Extract the [X, Y] coordinate from the center of the cell holding the provided text.  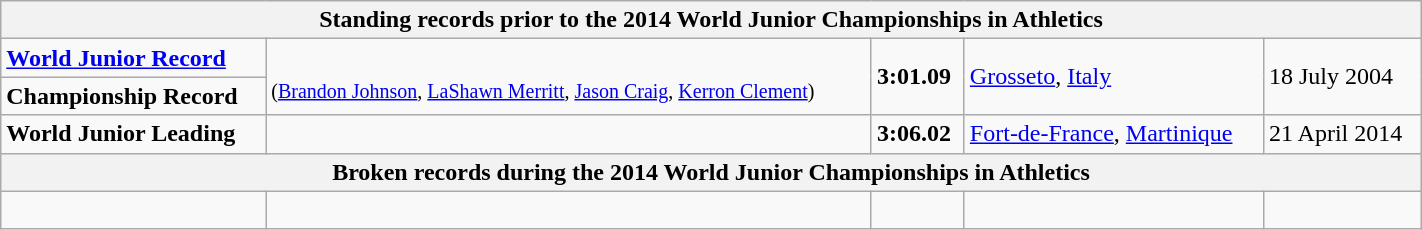
Grosseto, Italy [1114, 77]
Standing records prior to the 2014 World Junior Championships in Athletics [711, 20]
Broken records during the 2014 World Junior Championships in Athletics [711, 172]
World Junior Record [134, 58]
Fort-de-France, Martinique [1114, 134]
18 July 2004 [1342, 77]
3:06.02 [918, 134]
3:01.09 [918, 77]
(Brandon Johnson, LaShawn Merritt, Jason Craig, Kerron Clement) [569, 77]
21 April 2014 [1342, 134]
Championship Record [134, 96]
World Junior Leading [134, 134]
